Scan for the cell matching the given text and deliver its (X, Y) coordinate at center. 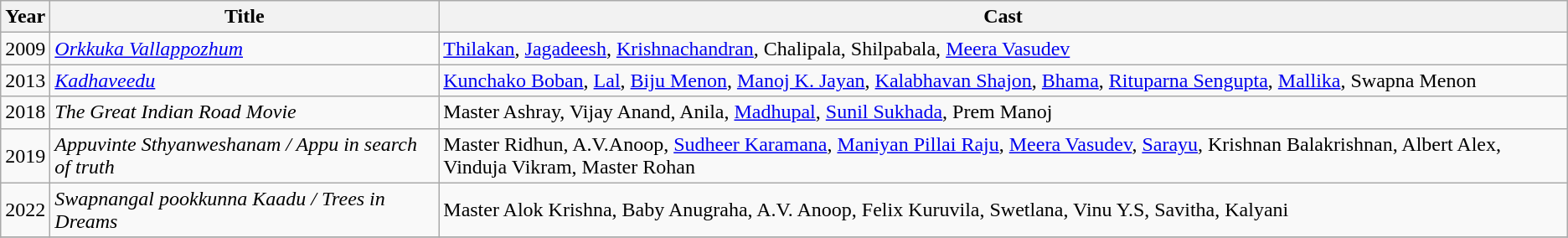
Year (25, 17)
Kadhaveedu (245, 80)
Swapnangal pookkunna Kaadu / Trees in Dreams (245, 210)
Thilakan, Jagadeesh, Krishnachandran, Chalipala, Shilpabala, Meera Vasudev (1003, 49)
Master Alok Krishna, Baby Anugraha, A.V. Anoop, Felix Kuruvila, Swetlana, Vinu Y.S, Savitha, Kalyani (1003, 210)
2009 (25, 49)
Cast (1003, 17)
2013 (25, 80)
2022 (25, 210)
Title (245, 17)
2018 (25, 112)
Kunchako Boban, Lal, Biju Menon, Manoj K. Jayan, Kalabhavan Shajon, Bhama, Rituparna Sengupta, Mallika, Swapna Menon (1003, 80)
Orkkuka Vallappozhum (245, 49)
2019 (25, 156)
The Great Indian Road Movie (245, 112)
Appuvinte Sthyanweshanam / Appu in search of truth (245, 156)
Master Ashray, Vijay Anand, Anila, Madhupal, Sunil Sukhada, Prem Manoj (1003, 112)
